From the cell containing the given text, extract its center point as (x, y) coordinate. 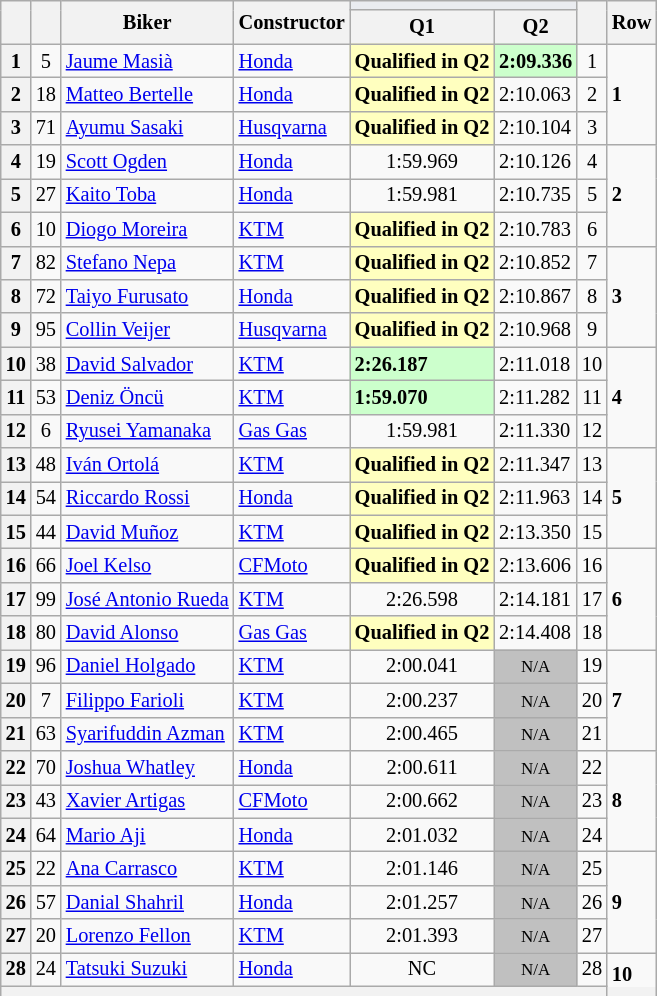
David Muñoz (148, 532)
Riccardo Rossi (148, 498)
57 (46, 902)
NC (422, 969)
Xavier Artigas (148, 801)
44 (46, 532)
2:13.350 (536, 532)
2:10.867 (536, 296)
66 (46, 565)
80 (46, 633)
2:01.032 (422, 835)
Ayumu Sasaki (148, 128)
José Antonio Rueda (148, 599)
2:01.146 (422, 868)
Deniz Öncü (148, 397)
Lorenzo Fellon (148, 936)
Ana Carrasco (148, 868)
Taiyo Furusato (148, 296)
Matteo Bertelle (148, 94)
63 (46, 734)
Biker (148, 22)
95 (46, 330)
2:26.187 (422, 364)
David Salvador (148, 364)
Iván Ortolá (148, 465)
Row (632, 22)
Collin Veijer (148, 330)
Q2 (536, 27)
Joshua Whatley (148, 767)
Constructor (292, 22)
2:10.104 (536, 128)
72 (46, 296)
2:14.181 (536, 599)
2:10.063 (536, 94)
54 (46, 498)
2:11.330 (536, 431)
2:01.393 (422, 936)
1:59.070 (422, 397)
2:11.282 (536, 397)
Tatsuki Suzuki (148, 969)
Daniel Holgado (148, 666)
Scott Ogden (148, 162)
Filippo Farioli (148, 700)
David Alonso (148, 633)
64 (46, 835)
1:59.969 (422, 162)
2:10.126 (536, 162)
96 (46, 666)
Diogo Moreira (148, 229)
2:00.465 (422, 734)
2:11.018 (536, 364)
2:14.408 (536, 633)
2:26.598 (422, 599)
48 (46, 465)
Joel Kelso (148, 565)
2:00.237 (422, 700)
53 (46, 397)
99 (46, 599)
2:10.735 (536, 195)
2:00.041 (422, 666)
Stefano Nepa (148, 263)
Syarifuddin Azman (148, 734)
Danial Shahril (148, 902)
2:09.336 (536, 61)
Mario Aji (148, 835)
2:00.662 (422, 801)
82 (46, 263)
2:10.852 (536, 263)
2:11.963 (536, 498)
38 (46, 364)
Jaume Masià (148, 61)
Ryusei Yamanaka (148, 431)
2:13.606 (536, 565)
71 (46, 128)
2:10.968 (536, 330)
Q1 (422, 27)
43 (46, 801)
2:01.257 (422, 902)
70 (46, 767)
2:10.783 (536, 229)
2:11.347 (536, 465)
Kaito Toba (148, 195)
2:00.611 (422, 767)
